Return [x, y] of the center of cell containing provided text 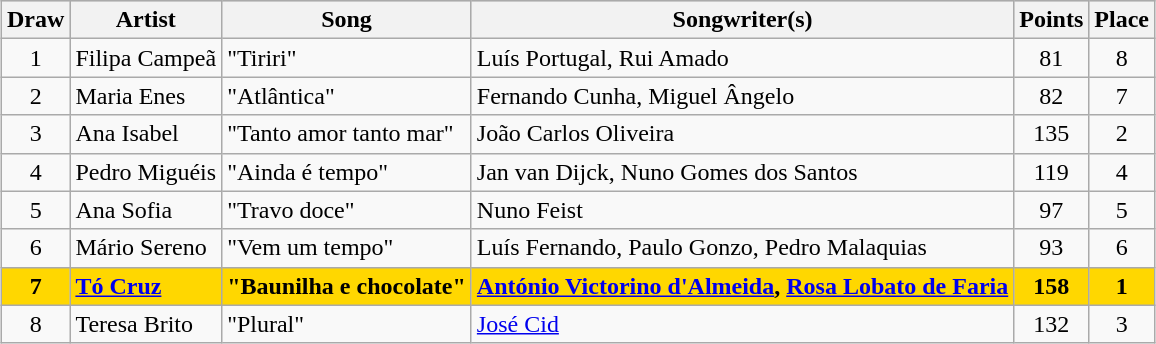
Nuno Feist [742, 210]
82 [1052, 96]
"Ainda é tempo" [347, 172]
135 [1052, 134]
Luís Portugal, Rui Amado [742, 58]
Artist [146, 20]
81 [1052, 58]
Jan van Dijck, Nuno Gomes dos Santos [742, 172]
"Tiriri" [347, 58]
João Carlos Oliveira [742, 134]
97 [1052, 210]
Teresa Brito [146, 324]
Songwriter(s) [742, 20]
Song [347, 20]
Place [1122, 20]
132 [1052, 324]
Tó Cruz [146, 286]
Pedro Miguéis [146, 172]
José Cid [742, 324]
"Tanto amor tanto mar" [347, 134]
Ana Sofia [146, 210]
119 [1052, 172]
Mário Sereno [146, 248]
Fernando Cunha, Miguel Ângelo [742, 96]
158 [1052, 286]
93 [1052, 248]
António Victorino d'Almeida, Rosa Lobato de Faria [742, 286]
Filipa Campeã [146, 58]
"Baunilha e chocolate" [347, 286]
Maria Enes [146, 96]
Luís Fernando, Paulo Gonzo, Pedro Malaquias [742, 248]
"Travo doce" [347, 210]
"Plural" [347, 324]
Points [1052, 20]
"Atlântica" [347, 96]
"Vem um tempo" [347, 248]
Draw [35, 20]
Ana Isabel [146, 134]
